Provide the (x, y) coordinate of the cell's center where the given text is located.  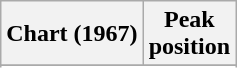
Peakposition (189, 34)
Chart (1967) (72, 34)
